Capture the cell that displays the provided text and extract its (X, Y) central coordinate. 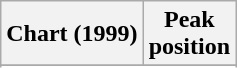
Chart (1999) (72, 34)
Peak position (189, 34)
